Detect which cell encompasses the target text, then output its (x, y) center coordinate. 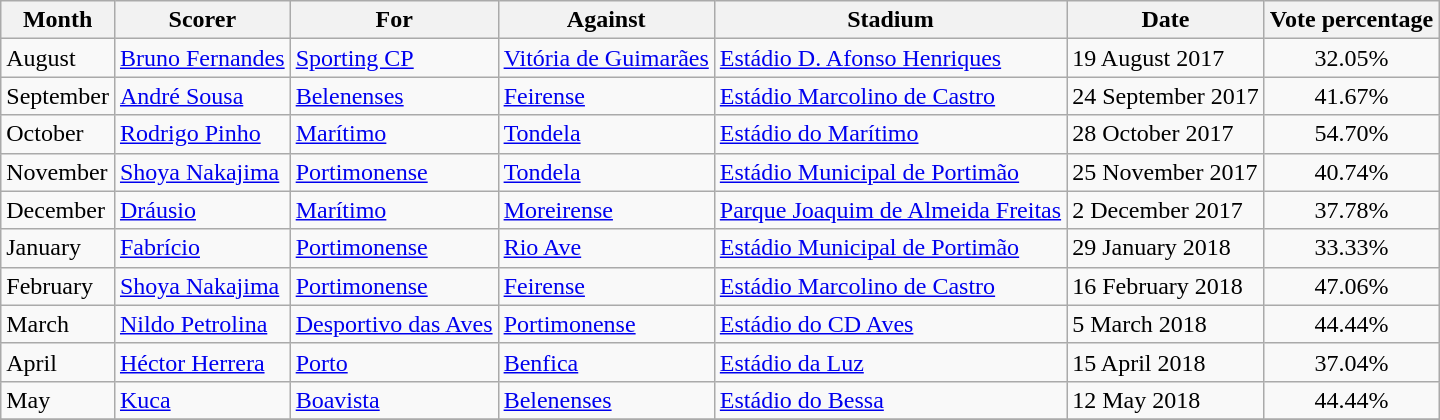
25 November 2017 (1166, 172)
5 March 2018 (1166, 324)
November (58, 172)
Estádio D. Afonso Henriques (890, 58)
33.33% (1351, 248)
29 January 2018 (1166, 248)
Date (1166, 20)
15 April 2018 (1166, 362)
Fabrício (202, 248)
André Sousa (202, 96)
Stadium (890, 20)
Kuca (202, 400)
Vitória de Guimarães (606, 58)
January (58, 248)
Boavista (394, 400)
54.70% (1351, 134)
32.05% (1351, 58)
Estádio do CD Aves (890, 324)
Month (58, 20)
40.74% (1351, 172)
Sporting CP (394, 58)
September (58, 96)
37.78% (1351, 210)
October (58, 134)
37.04% (1351, 362)
Estádio do Bessa (890, 400)
Vote percentage (1351, 20)
February (58, 286)
For (394, 20)
Desportivo das Aves (394, 324)
41.67% (1351, 96)
May (58, 400)
Rodrigo Pinho (202, 134)
Nildo Petrolina (202, 324)
Estádio do Marítimo (890, 134)
March (58, 324)
April (58, 362)
Estádio da Luz (890, 362)
Scorer (202, 20)
Against (606, 20)
19 August 2017 (1166, 58)
Héctor Herrera (202, 362)
2 December 2017 (1166, 210)
Porto (394, 362)
47.06% (1351, 286)
Rio Ave (606, 248)
Dráusio (202, 210)
24 September 2017 (1166, 96)
12 May 2018 (1166, 400)
Benfica (606, 362)
August (58, 58)
28 October 2017 (1166, 134)
December (58, 210)
Bruno Fernandes (202, 58)
Moreirense (606, 210)
Parque Joaquim de Almeida Freitas (890, 210)
16 February 2018 (1166, 286)
